Find where the given text appears and provide that cell's center as [X, Y] coordinate. 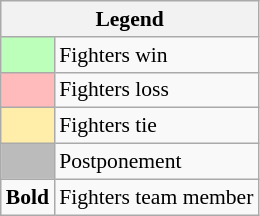
Fighters loss [156, 90]
Fighters win [156, 55]
Fighters tie [156, 126]
Postponement [156, 162]
Fighters team member [156, 197]
Legend [130, 19]
Bold [28, 197]
